Return the [x, y] coordinate for the center point of the cell that contains the specified text.  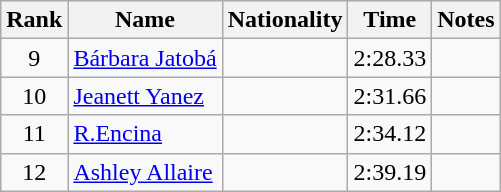
12 [34, 172]
Nationality [285, 20]
10 [34, 96]
Rank [34, 20]
2:31.66 [390, 96]
11 [34, 134]
Time [390, 20]
R.Encina [145, 134]
2:39.19 [390, 172]
2:34.12 [390, 134]
Name [145, 20]
2:28.33 [390, 58]
Ashley Allaire [145, 172]
Jeanett Yanez [145, 96]
9 [34, 58]
Bárbara Jatobá [145, 58]
Notes [466, 20]
